Capture the cell that displays the provided text and extract its (x, y) central coordinate. 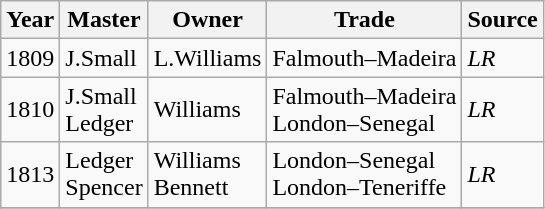
WilliamsBennett (208, 174)
J.SmallLedger (104, 110)
LedgerSpencer (104, 174)
Falmouth–MadeiraLondon–Senegal (364, 110)
Source (502, 20)
London–SenegalLondon–Teneriffe (364, 174)
Owner (208, 20)
Year (30, 20)
1813 (30, 174)
1810 (30, 110)
Trade (364, 20)
J.Small (104, 58)
L.Williams (208, 58)
Williams (208, 110)
Master (104, 20)
1809 (30, 58)
Falmouth–Madeira (364, 58)
